Extract the (x, y) coordinate from the center of the cell holding the provided text.  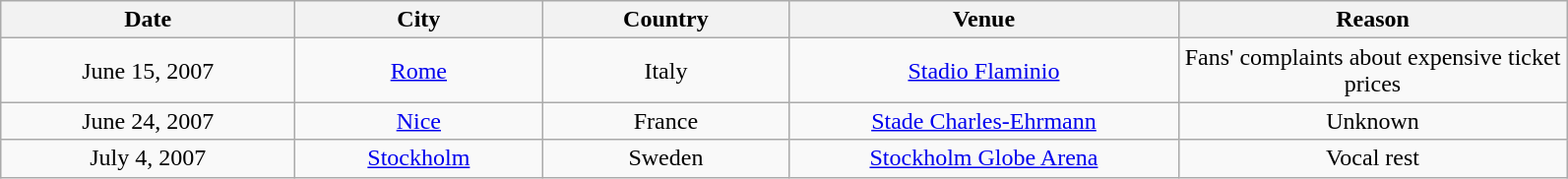
Country (665, 20)
Stockholm (419, 158)
Stockholm Globe Arena (984, 158)
Stadio Flaminio (984, 71)
Sweden (665, 158)
Fans' complaints about expensive ticket prices (1372, 71)
France (665, 121)
Venue (984, 20)
Reason (1372, 20)
July 4, 2007 (148, 158)
Unknown (1372, 121)
Vocal rest (1372, 158)
Date (148, 20)
June 24, 2007 (148, 121)
City (419, 20)
Stade Charles-Ehrmann (984, 121)
June 15, 2007 (148, 71)
Nice (419, 121)
Italy (665, 71)
Rome (419, 71)
